Extract the [X, Y] coordinate from the center of the cell holding the provided text.  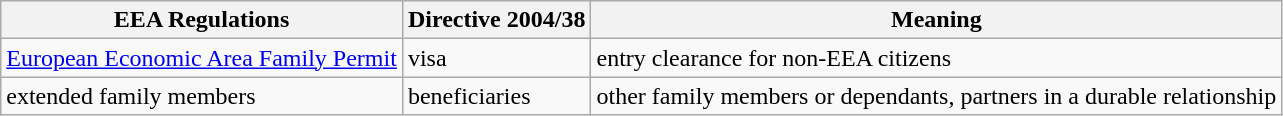
entry clearance for non-EEA citizens [936, 58]
Meaning [936, 20]
European Economic Area Family Permit [202, 58]
visa [496, 58]
extended family members [202, 96]
other family members or dependants, partners in a durable relationship [936, 96]
EEA Regulations [202, 20]
Directive 2004/38 [496, 20]
beneficiaries [496, 96]
